Search for the cell housing the specified text and yield its [X, Y] center coordinate. 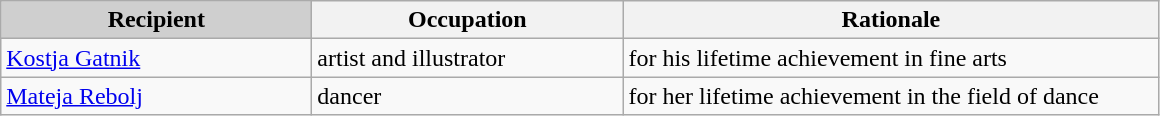
Occupation [468, 20]
Kostja Gatnik [156, 58]
for his lifetime achievement in fine arts [891, 58]
Rationale [891, 20]
artist and illustrator [468, 58]
Recipient [156, 20]
dancer [468, 96]
for her lifetime achievement in the field of dance [891, 96]
Mateja Rebolj [156, 96]
